Search for the cell housing the specified text and yield its (X, Y) center coordinate. 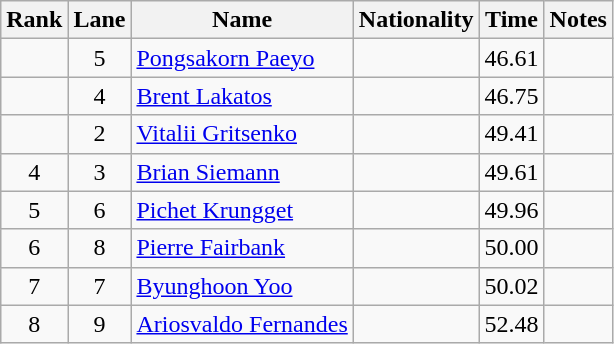
Nationality (416, 20)
Pichet Krungget (242, 210)
49.41 (512, 134)
46.75 (512, 96)
50.00 (512, 248)
46.61 (512, 58)
50.02 (512, 286)
9 (100, 324)
Vitalii Gritsenko (242, 134)
3 (100, 172)
Ariosvaldo Fernandes (242, 324)
49.61 (512, 172)
Time (512, 20)
Notes (578, 20)
Pongsakorn Paeyo (242, 58)
Brent Lakatos (242, 96)
2 (100, 134)
Byunghoon Yoo (242, 286)
Brian Siemann (242, 172)
Pierre Fairbank (242, 248)
52.48 (512, 324)
Name (242, 20)
49.96 (512, 210)
Lane (100, 20)
Rank (34, 20)
